Capture the cell that displays the provided text and extract its (X, Y) central coordinate. 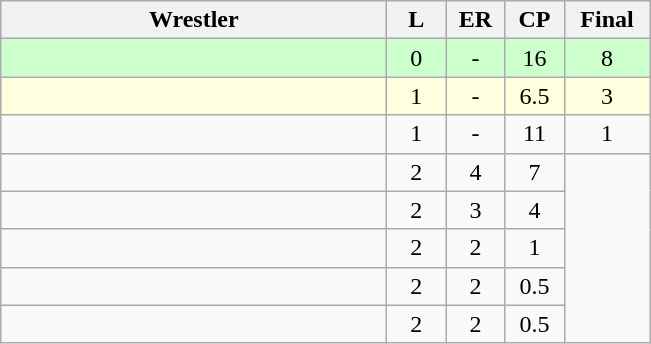
7 (534, 172)
16 (534, 58)
0 (416, 58)
Wrestler (194, 20)
8 (607, 58)
11 (534, 134)
L (416, 20)
ER (476, 20)
Final (607, 20)
CP (534, 20)
6.5 (534, 96)
